For the text-containing cell, return its midpoint in [X, Y] coordinate format. 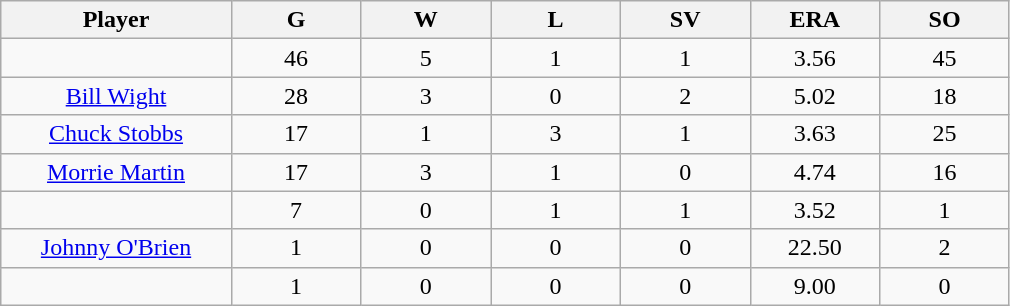
28 [296, 96]
3.56 [815, 58]
L [556, 20]
3.63 [815, 134]
5.02 [815, 96]
5 [426, 58]
Player [116, 20]
25 [945, 134]
3.52 [815, 210]
Bill Wight [116, 96]
7 [296, 210]
4.74 [815, 172]
Chuck Stobbs [116, 134]
G [296, 20]
ERA [815, 20]
Morrie Martin [116, 172]
46 [296, 58]
SO [945, 20]
45 [945, 58]
W [426, 20]
9.00 [815, 286]
22.50 [815, 248]
SV [685, 20]
18 [945, 96]
Johnny O'Brien [116, 248]
16 [945, 172]
